Return the (X, Y) coordinate for the center point of the cell that contains the specified text.  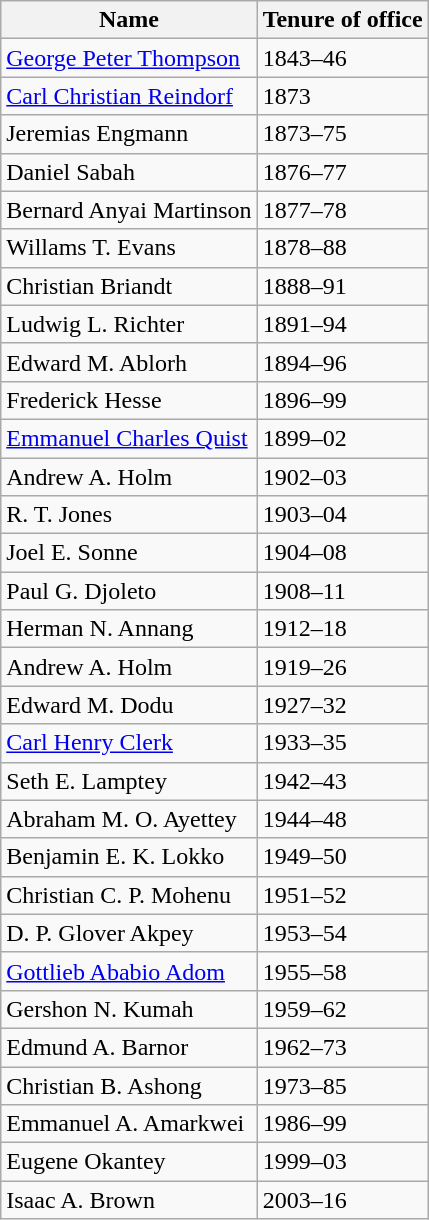
Isaac A. Brown (129, 1200)
R. T. Jones (129, 515)
Tenure of office (342, 20)
Abraham M. O. Ayettey (129, 819)
1973–85 (342, 1085)
1903–04 (342, 515)
Christian Briandt (129, 286)
1955–58 (342, 971)
1878–88 (342, 248)
Edmund A. Barnor (129, 1047)
1986–99 (342, 1124)
Gershon N. Kumah (129, 1009)
1888–91 (342, 286)
1904–08 (342, 553)
D. P. Glover Akpey (129, 933)
1899–02 (342, 438)
1944–48 (342, 819)
1962–73 (342, 1047)
Edward M. Dodu (129, 705)
Ludwig L. Richter (129, 324)
1959–62 (342, 1009)
Paul G. Djoleto (129, 591)
1953–54 (342, 933)
1896–99 (342, 400)
1894–96 (342, 362)
1927–32 (342, 705)
Benjamin E. K. Lokko (129, 857)
Edward M. Ablorh (129, 362)
1919–26 (342, 667)
1942–43 (342, 781)
1951–52 (342, 895)
Eugene Okantey (129, 1162)
1873 (342, 96)
Joel E. Sonne (129, 553)
Christian B. Ashong (129, 1085)
Jeremias Engmann (129, 134)
1912–18 (342, 629)
Frederick Hesse (129, 400)
Willams T. Evans (129, 248)
Name (129, 20)
1999–03 (342, 1162)
Carl Henry Clerk (129, 743)
Christian C. P. Mohenu (129, 895)
Emmanuel Charles Quist (129, 438)
Herman N. Annang (129, 629)
1949–50 (342, 857)
1877–78 (342, 210)
1843–46 (342, 58)
Gottlieb Ababio Adom (129, 971)
1902–03 (342, 477)
1891–94 (342, 324)
Carl Christian Reindorf (129, 96)
1933–35 (342, 743)
1908–11 (342, 591)
Bernard Anyai Martinson (129, 210)
Daniel Sabah (129, 172)
George Peter Thompson (129, 58)
Seth E. Lamptey (129, 781)
1876–77 (342, 172)
1873–75 (342, 134)
2003–16 (342, 1200)
Emmanuel A. Amarkwei (129, 1124)
